Locate the cell with the specified text and output its [x, y] center coordinate. 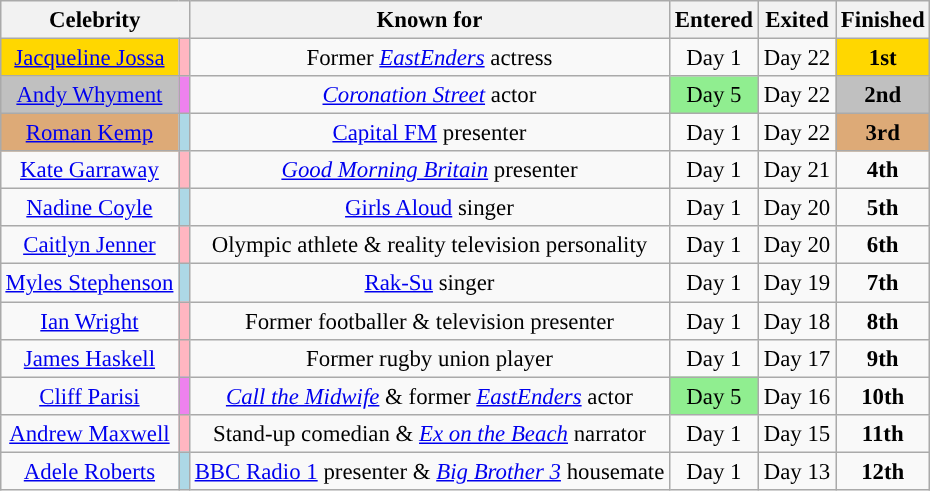
Day 18 [796, 321]
11th [883, 433]
Andrew Maxwell [90, 433]
James Haskell [90, 358]
Roman Kemp [90, 133]
12th [883, 471]
Day 19 [796, 283]
Cliff Parisi [90, 396]
Day 16 [796, 396]
9th [883, 358]
Former rugby union player [429, 358]
Entered [714, 20]
Finished [883, 20]
Girls Aloud singer [429, 208]
2nd [883, 95]
Known for [429, 20]
Caitlyn Jenner [90, 245]
Former EastEnders actress [429, 57]
8th [883, 321]
Capital FM presenter [429, 133]
Celebrity [94, 20]
Exited [796, 20]
Jacqueline Jossa [90, 57]
Coronation Street actor [429, 95]
Andy Whyment [90, 95]
Former footballer & television presenter [429, 321]
7th [883, 283]
Day 15 [796, 433]
3rd [883, 133]
Kate Garraway [90, 170]
Call the Midwife & former EastEnders actor [429, 396]
1st [883, 57]
Day 17 [796, 358]
Day 13 [796, 471]
Rak-Su singer [429, 283]
10th [883, 396]
BBC Radio 1 presenter & Big Brother 3 housemate [429, 471]
5th [883, 208]
Nadine Coyle [90, 208]
Good Morning Britain presenter [429, 170]
Stand-up comedian & Ex on the Beach narrator [429, 433]
Day 21 [796, 170]
Olympic athlete & reality television personality [429, 245]
Adele Roberts [90, 471]
6th [883, 245]
Ian Wright [90, 321]
Myles Stephenson [90, 283]
4th [883, 170]
